Scan for the cell matching the given text and deliver its [X, Y] coordinate at center. 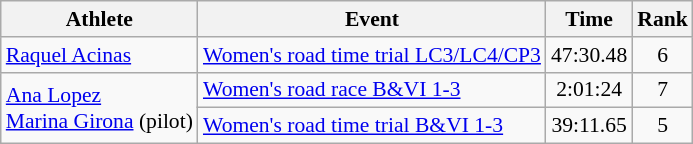
Women's road race B&VI 1-3 [372, 90]
Raquel Acinas [100, 55]
Time [589, 19]
5 [662, 126]
Ana Lopez Marina Girona (pilot) [100, 108]
39:11.65 [589, 126]
Women's road time trial B&VI 1-3 [372, 126]
47:30.48 [589, 55]
7 [662, 90]
2:01:24 [589, 90]
Athlete [100, 19]
Event [372, 19]
Women's road time trial LC3/LC4/CP3 [372, 55]
Rank [662, 19]
6 [662, 55]
